Return the (X, Y) coordinate for the center point of the cell that contains the specified text.  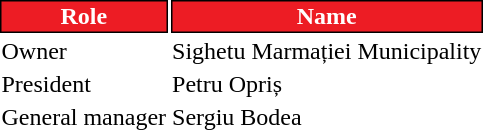
Petru Opriș (327, 84)
Name (327, 16)
President (84, 84)
Role (84, 16)
Sighetu Marmației Municipality (327, 51)
Owner (84, 51)
